Extract the [x, y] coordinate from the center of the cell holding the provided text.  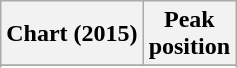
Chart (2015) [72, 34]
Peak position [189, 34]
